From the cell containing the given text, extract its center point as (x, y) coordinate. 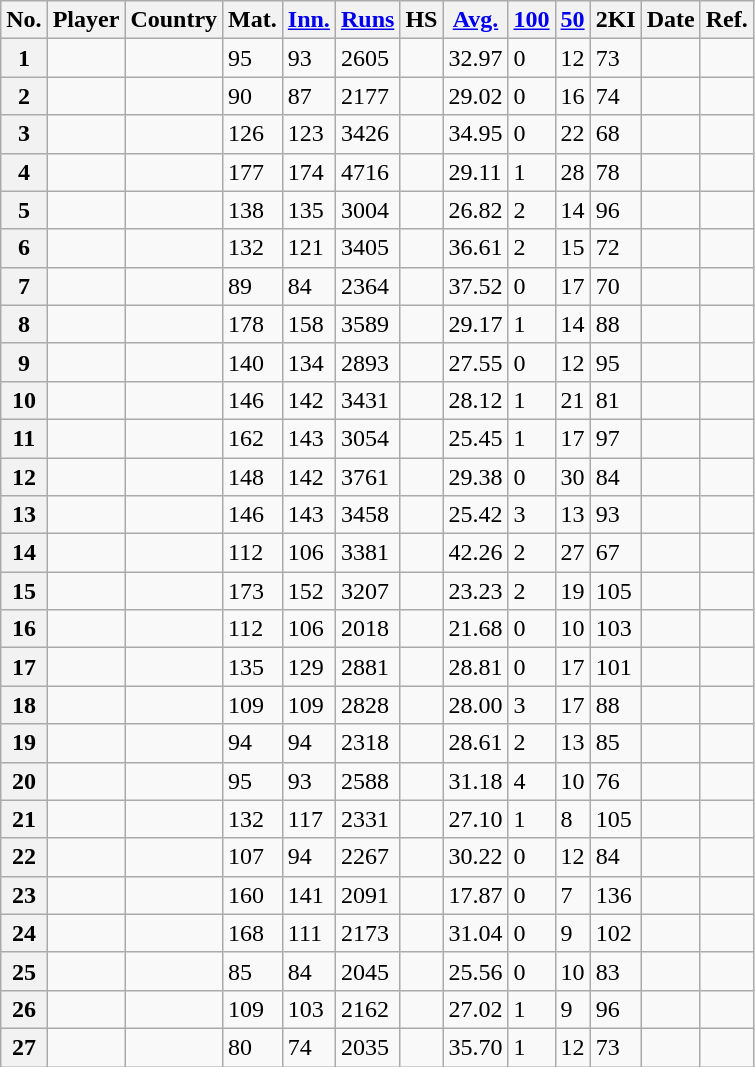
3207 (367, 591)
27.55 (476, 362)
29.02 (476, 96)
72 (616, 248)
160 (253, 895)
18 (24, 705)
2045 (367, 971)
Runs (367, 20)
Ref. (726, 20)
102 (616, 933)
178 (253, 324)
121 (308, 248)
78 (616, 172)
174 (308, 172)
29.11 (476, 172)
17.87 (476, 895)
36.61 (476, 248)
3004 (367, 210)
83 (616, 971)
81 (616, 400)
Date (670, 20)
42.26 (476, 553)
100 (532, 20)
3405 (367, 248)
3054 (367, 438)
76 (616, 781)
37.52 (476, 286)
3458 (367, 515)
25.42 (476, 515)
2828 (367, 705)
Avg. (476, 20)
31.18 (476, 781)
2588 (367, 781)
89 (253, 286)
134 (308, 362)
28.00 (476, 705)
23.23 (476, 591)
27.10 (476, 819)
70 (616, 286)
2881 (367, 667)
Player (86, 20)
2091 (367, 895)
97 (616, 438)
6 (24, 248)
2018 (367, 629)
177 (253, 172)
2267 (367, 857)
87 (308, 96)
117 (308, 819)
141 (308, 895)
32.97 (476, 58)
50 (572, 20)
30 (572, 477)
2177 (367, 96)
90 (253, 96)
107 (253, 857)
162 (253, 438)
80 (253, 1047)
27.02 (476, 1009)
148 (253, 477)
2318 (367, 743)
HS (422, 20)
28.12 (476, 400)
34.95 (476, 134)
3431 (367, 400)
140 (253, 362)
3589 (367, 324)
111 (308, 933)
123 (308, 134)
30.22 (476, 857)
3426 (367, 134)
21.68 (476, 629)
26.82 (476, 210)
5 (24, 210)
24 (24, 933)
25 (24, 971)
31.04 (476, 933)
26 (24, 1009)
173 (253, 591)
11 (24, 438)
101 (616, 667)
3381 (367, 553)
158 (308, 324)
25.56 (476, 971)
2364 (367, 286)
152 (308, 591)
28.81 (476, 667)
2173 (367, 933)
29.38 (476, 477)
29.17 (476, 324)
25.45 (476, 438)
2162 (367, 1009)
28 (572, 172)
20 (24, 781)
2035 (367, 1047)
3761 (367, 477)
67 (616, 553)
23 (24, 895)
138 (253, 210)
2331 (367, 819)
Country (174, 20)
126 (253, 134)
Mat. (253, 20)
2KI (616, 20)
4716 (367, 172)
2893 (367, 362)
28.61 (476, 743)
35.70 (476, 1047)
168 (253, 933)
68 (616, 134)
Inn. (308, 20)
136 (616, 895)
No. (24, 20)
129 (308, 667)
2605 (367, 58)
